Locate the cell with the specified text and output its [x, y] center coordinate. 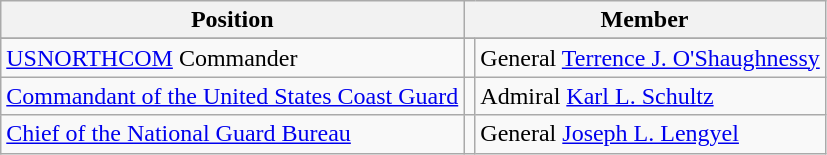
General Terrence J. O'Shaughnessy [650, 58]
Admiral Karl L. Schultz [650, 96]
General Joseph L. Lengyel [650, 134]
Commandant of the United States Coast Guard [232, 96]
Position [232, 20]
USNORTHCOM Commander [232, 58]
Member [645, 20]
Chief of the National Guard Bureau [232, 134]
